For the text-containing cell, return its midpoint in (x, y) coordinate format. 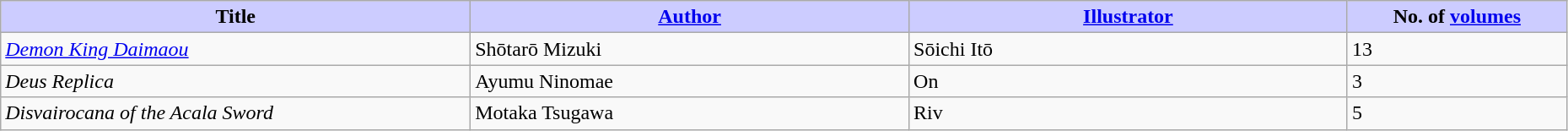
Deus Replica (236, 81)
13 (1457, 49)
Sōichi Itō (1129, 49)
Motaka Tsugawa (690, 113)
Author (690, 17)
No. of volumes (1457, 17)
Riv (1129, 113)
Title (236, 17)
Illustrator (1129, 17)
Disvairocana of the Acala Sword (236, 113)
5 (1457, 113)
On (1129, 81)
Shōtarō Mizuki (690, 49)
3 (1457, 81)
Ayumu Ninomae (690, 81)
Demon King Daimaou (236, 49)
